Output the (x, y) coordinate of the center of the cell containing the given text.  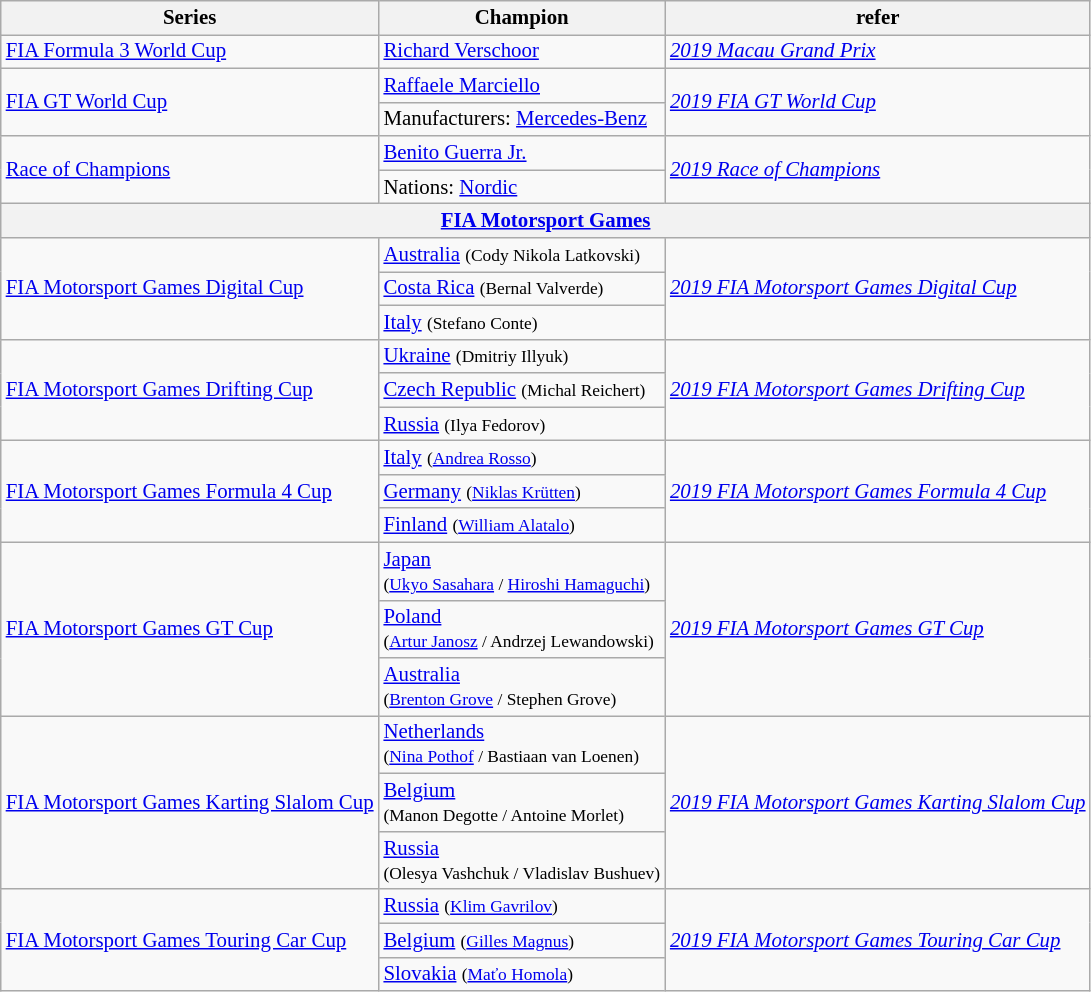
Manufacturers: Mercedes-Benz (522, 119)
FIA Motorsport Games Drifting Cup (190, 390)
Slovakia (Maťo Homola) (522, 974)
Race of Champions (190, 170)
FIA Motorsport Games GT Cup (190, 629)
Germany (Niklas Krütten) (522, 491)
2019 FIA Motorsport Games Drifting Cup (878, 390)
2019 FIA Motorsport Games Formula 4 Cup (878, 492)
FIA Motorsport Games Formula 4 Cup (190, 492)
2019 FIA Motorsport Games Touring Car Cup (878, 940)
2019 FIA GT World Cup (878, 102)
Russia (Klim Gavrilov) (522, 906)
2019 FIA Motorsport Games GT Cup (878, 629)
Finland (William Alatalo) (522, 525)
FIA Motorsport Games Touring Car Cup (190, 940)
Czech Republic (Michal Reichert) (522, 390)
refer (878, 18)
Richard Verschoor (522, 51)
Costa Rica (Bernal Valverde) (522, 288)
FIA Motorsport Games Karting Slalom Cup (190, 803)
Belgium(Manon Degotte / Antoine Morlet) (522, 803)
Benito Guerra Jr. (522, 153)
2019 FIA Motorsport Games Karting Slalom Cup (878, 803)
2019 Macau Grand Prix (878, 51)
FIA Motorsport Games (546, 221)
Belgium (Gilles Magnus) (522, 940)
Netherlands(Nina Pothof / Bastiaan van Loenen) (522, 745)
Italy (Andrea Rosso) (522, 458)
Poland(Artur Janosz / Andrzej Lewandowski) (522, 629)
Italy (Stefano Conte) (522, 322)
Australia(Brenton Grove / Stephen Grove) (522, 687)
Japan(Ukyo Sasahara / Hiroshi Hamaguchi) (522, 571)
Raffaele Marciello (522, 85)
Champion (522, 18)
FIA GT World Cup (190, 102)
Series (190, 18)
FIA Motorsport Games Digital Cup (190, 289)
2019 Race of Champions (878, 170)
Australia (Cody Nikola Latkovski) (522, 255)
Russia (Ilya Fedorov) (522, 424)
Nations: Nordic (522, 187)
FIA Formula 3 World Cup (190, 51)
Russia(Olesya Vashchuk / Vladislav Bushuev) (522, 860)
2019 FIA Motorsport Games Digital Cup (878, 289)
Ukraine (Dmitriy Illyuk) (522, 356)
